Find where the given text appears and provide that cell's center as (x, y) coordinate. 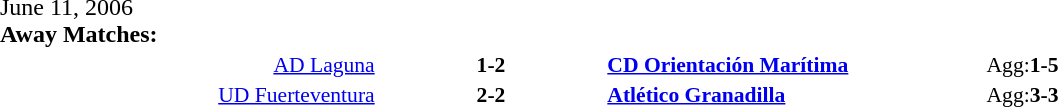
CD Orientación Marítima (795, 64)
1-2 (492, 64)
